Output the (x, y) coordinate of the center of the cell containing the given text.  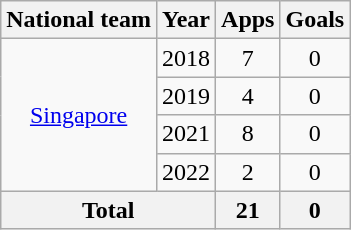
8 (248, 134)
National team (79, 20)
21 (248, 210)
2 (248, 172)
Apps (248, 20)
2022 (186, 172)
2021 (186, 134)
Singapore (79, 115)
Goals (315, 20)
Total (108, 210)
4 (248, 96)
2019 (186, 96)
2018 (186, 58)
7 (248, 58)
Year (186, 20)
